Search for the cell housing the specified text and yield its (X, Y) center coordinate. 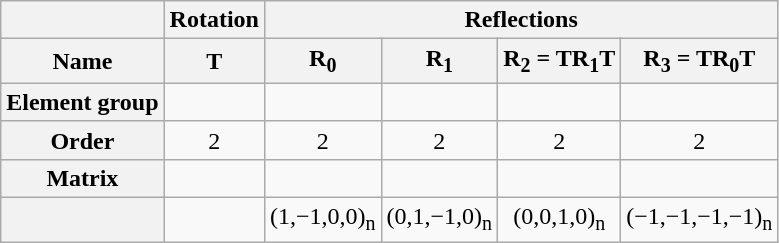
R0 (322, 61)
(0,1,−1,0)n (440, 219)
Name (82, 61)
R1 (440, 61)
T (214, 61)
Reflections (520, 20)
(0,0,1,0)n (560, 219)
R3 = TR0T (700, 61)
Order (82, 140)
(1,−1,0,0)n (322, 219)
R2 = TR1T (560, 61)
Rotation (214, 20)
(−1,−1,−1,−1)n (700, 219)
Matrix (82, 178)
Element group (82, 102)
